Scan for the cell matching the given text and deliver its [x, y] coordinate at center. 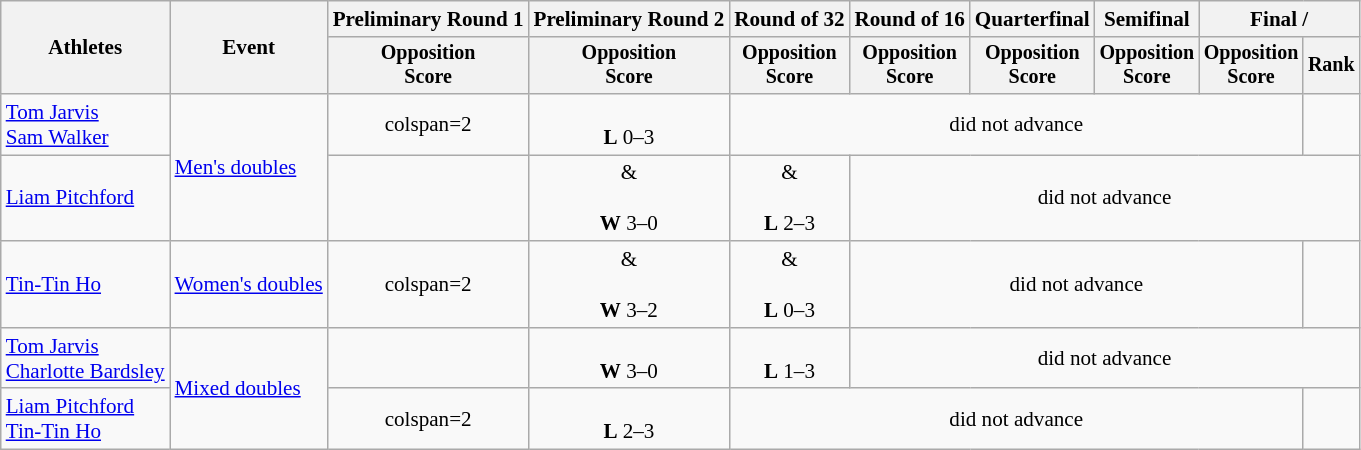
Liam Pitchford [86, 198]
& W 3–2 [630, 284]
Mixed doubles [249, 389]
Tin-Tin Ho [86, 284]
Round of 16 [910, 18]
L 2–3 [630, 420]
Semifinal [1147, 18]
Athletes [86, 48]
Event [249, 48]
& W 3–0 [630, 198]
& L 0–3 [789, 284]
Tom JarvisCharlotte Bardsley [86, 358]
Preliminary Round 1 [428, 18]
Rank [1331, 65]
L 1–3 [789, 358]
Women's doubles [249, 284]
Men's doubles [249, 168]
Liam PitchfordTin-Tin Ho [86, 420]
W 3–0 [630, 358]
Preliminary Round 2 [630, 18]
Tom JarvisSam Walker [86, 124]
L 0–3 [630, 124]
& L 2–3 [789, 198]
Round of 32 [789, 18]
Final / [1279, 18]
Quarterfinal [1032, 18]
